Extract the [x, y] coordinate from the center of the cell holding the provided text.  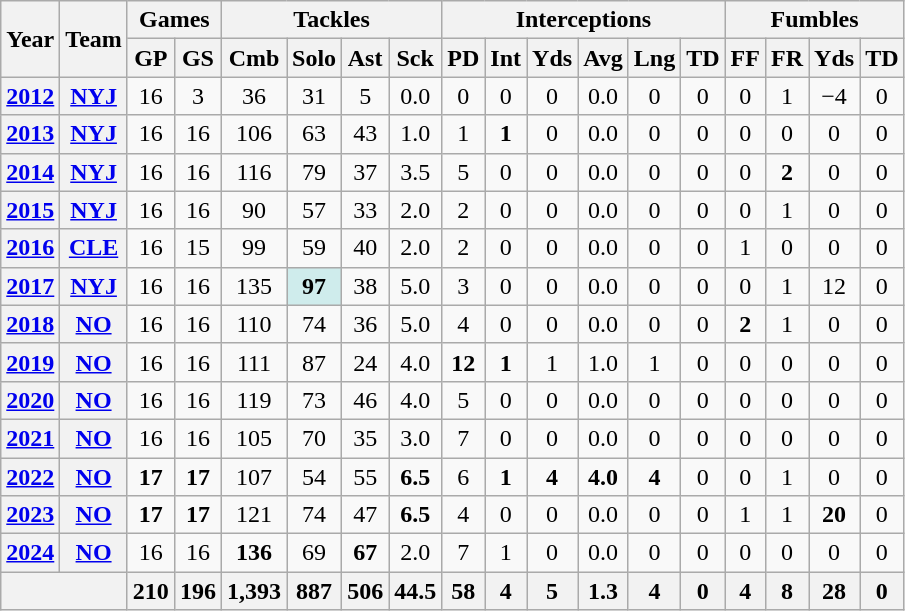
70 [314, 438]
35 [366, 438]
119 [254, 400]
2021 [30, 438]
Int [506, 58]
111 [254, 362]
43 [366, 134]
2017 [30, 286]
887 [314, 591]
90 [254, 210]
Cmb [254, 58]
20 [834, 515]
59 [314, 248]
Avg [604, 58]
210 [150, 591]
31 [314, 96]
506 [366, 591]
PD [464, 58]
GS [198, 58]
97 [314, 286]
28 [834, 591]
3.5 [416, 172]
79 [314, 172]
Team [94, 39]
58 [464, 591]
135 [254, 286]
40 [366, 248]
FR [786, 58]
Ast [366, 58]
106 [254, 134]
6 [464, 477]
Lng [654, 58]
1.3 [604, 591]
3.0 [416, 438]
Games [174, 20]
73 [314, 400]
47 [366, 515]
Sck [416, 58]
99 [254, 248]
24 [366, 362]
−4 [834, 96]
121 [254, 515]
Interceptions [584, 20]
33 [366, 210]
105 [254, 438]
196 [198, 591]
67 [366, 553]
Year [30, 39]
GP [150, 58]
Fumbles [814, 20]
Solo [314, 58]
1,393 [254, 591]
2012 [30, 96]
2015 [30, 210]
CLE [94, 248]
2016 [30, 248]
2020 [30, 400]
55 [366, 477]
2018 [30, 324]
2024 [30, 553]
136 [254, 553]
116 [254, 172]
44.5 [416, 591]
110 [254, 324]
38 [366, 286]
69 [314, 553]
57 [314, 210]
87 [314, 362]
63 [314, 134]
37 [366, 172]
2022 [30, 477]
54 [314, 477]
107 [254, 477]
2014 [30, 172]
46 [366, 400]
FF [745, 58]
8 [786, 591]
2023 [30, 515]
15 [198, 248]
Tackles [331, 20]
2019 [30, 362]
2013 [30, 134]
